Detect which cell encompasses the target text, then output its [x, y] center coordinate. 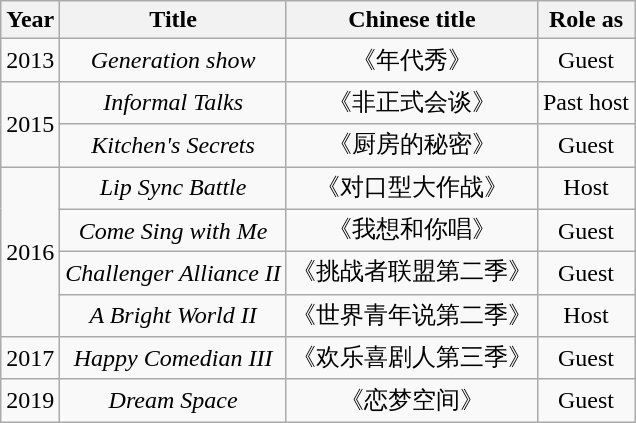
Title [174, 20]
Happy Comedian III [174, 358]
《欢乐喜剧人第三季》 [412, 358]
《我想和你唱》 [412, 230]
《恋梦空间》 [412, 400]
Chinese title [412, 20]
2013 [30, 60]
Come Sing with Me [174, 230]
Past host [586, 102]
Informal Talks [174, 102]
《世界青年说第二季》 [412, 316]
2017 [30, 358]
Role as [586, 20]
Generation show [174, 60]
Challenger Alliance II [174, 274]
Lip Sync Battle [174, 188]
2015 [30, 124]
2016 [30, 251]
Kitchen's Secrets [174, 146]
《厨房的秘密》 [412, 146]
《非正式会谈》 [412, 102]
《对口型大作战》 [412, 188]
2019 [30, 400]
Year [30, 20]
《挑战者联盟第二季》 [412, 274]
《年代秀》 [412, 60]
Dream Space [174, 400]
A Bright World II [174, 316]
